Pinpoint the cell where the given text exists, returning its [x, y] midpoint coordinate. 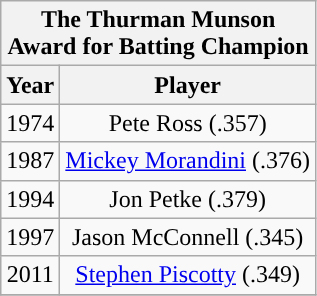
1974 [30, 123]
Jon Petke (.379) [188, 199]
Jason McConnell (.345) [188, 237]
Mickey Morandini (.376) [188, 161]
The Thurman Munson Award for Batting Champion [158, 34]
Year [30, 85]
Player [188, 85]
1997 [30, 237]
Stephen Piscotty (.349) [188, 275]
Pete Ross (.357) [188, 123]
1994 [30, 199]
1987 [30, 161]
2011 [30, 275]
